Pinpoint the cell where the given text exists, returning its [x, y] midpoint coordinate. 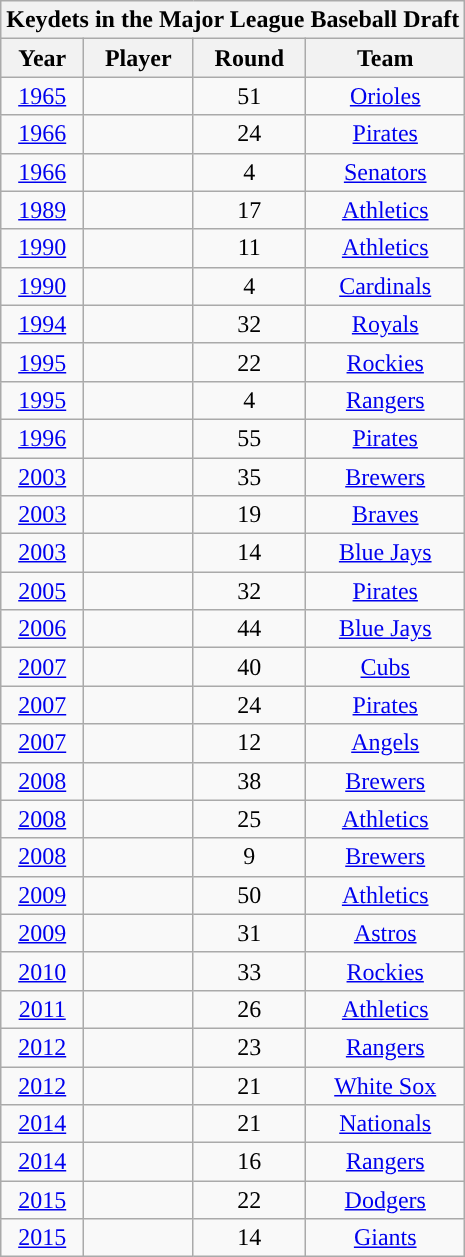
2010 [42, 971]
1989 [42, 210]
11 [250, 248]
Senators [386, 172]
Keydets in the Major League Baseball Draft [233, 20]
Orioles [386, 96]
40 [250, 667]
35 [250, 477]
White Sox [386, 1085]
38 [250, 781]
Astros [386, 933]
17 [250, 210]
50 [250, 895]
51 [250, 96]
1965 [42, 96]
Royals [386, 324]
44 [250, 629]
26 [250, 1009]
Dodgers [386, 1200]
12 [250, 743]
Team [386, 58]
Braves [386, 515]
55 [250, 438]
25 [250, 819]
Cardinals [386, 286]
33 [250, 971]
19 [250, 515]
Angels [386, 743]
2005 [42, 591]
Round [250, 58]
Year [42, 58]
9 [250, 857]
Nationals [386, 1124]
2011 [42, 1009]
23 [250, 1047]
31 [250, 933]
1996 [42, 438]
Player [138, 58]
1994 [42, 324]
Cubs [386, 667]
16 [250, 1162]
Giants [386, 1238]
2006 [42, 629]
